Return the [X, Y] coordinate for the center point of the cell that contains the specified text.  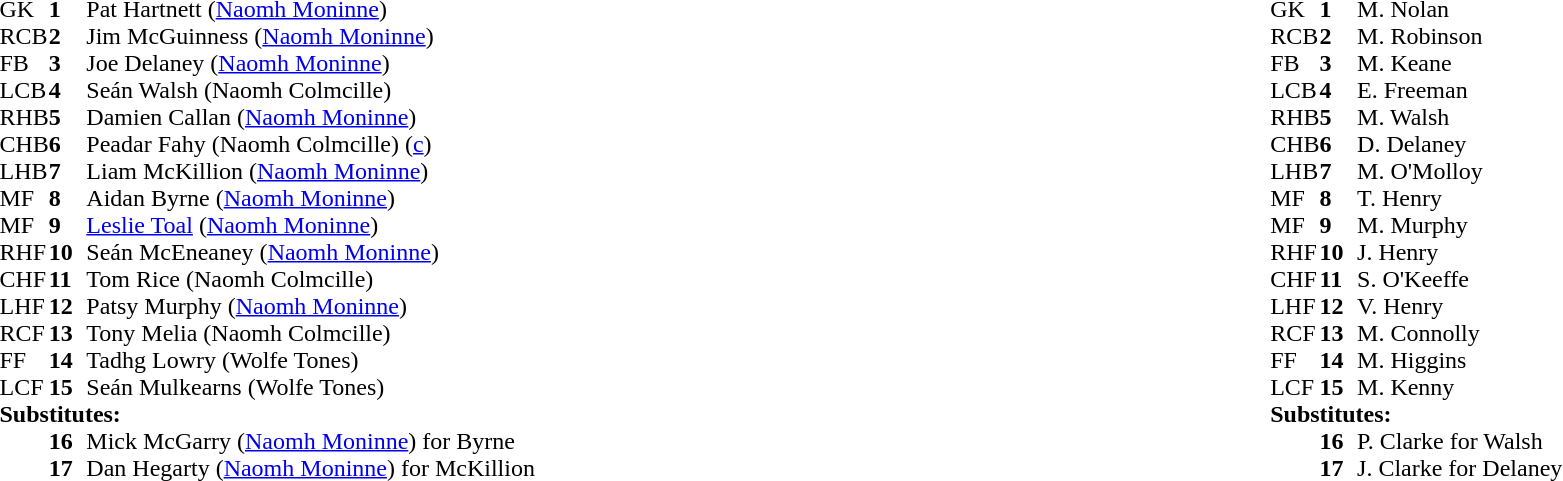
Peadar Fahy (Naomh Colmcille) (c) [310, 144]
P. Clarke for Walsh [1460, 442]
M. O'Molloy [1460, 172]
J. Henry [1460, 252]
M. Connolly [1460, 334]
Jim McGuinness (Naomh Moninne) [310, 36]
Tom Rice (Naomh Colmcille) [310, 280]
D. Delaney [1460, 144]
Damien Callan (Naomh Moninne) [310, 118]
M. Robinson [1460, 36]
T. Henry [1460, 198]
Seán Mulkearns (Wolfe Tones) [310, 388]
Seán McEneaney (Naomh Moninne) [310, 252]
M. Keane [1460, 64]
Aidan Byrne (Naomh Moninne) [310, 198]
Liam McKillion (Naomh Moninne) [310, 172]
Mick McGarry (Naomh Moninne) for Byrne [310, 442]
Seán Walsh (Naomh Colmcille) [310, 90]
Tony Melia (Naomh Colmcille) [310, 334]
J. Clarke for Delaney [1460, 468]
M. Walsh [1460, 118]
V. Henry [1460, 306]
M. Murphy [1460, 226]
M. Kenny [1460, 388]
Dan Hegarty (Naomh Moninne) for McKillion [310, 468]
Patsy Murphy (Naomh Moninne) [310, 306]
Tadhg Lowry (Wolfe Tones) [310, 360]
Leslie Toal (Naomh Moninne) [310, 226]
S. O'Keeffe [1460, 280]
E. Freeman [1460, 90]
M. Higgins [1460, 360]
Joe Delaney (Naomh Moninne) [310, 64]
